Identify which cell holds the provided text, then report its [X, Y] central coordinate. 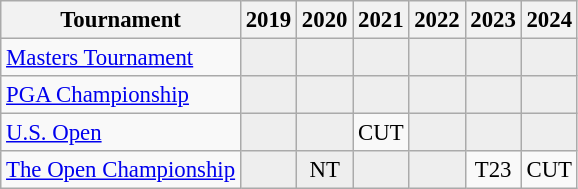
Masters Tournament [121, 58]
NT [325, 170]
2021 [381, 20]
2020 [325, 20]
2024 [549, 20]
The Open Championship [121, 170]
2022 [437, 20]
Tournament [121, 20]
2023 [493, 20]
T23 [493, 170]
2019 [268, 20]
U.S. Open [121, 133]
PGA Championship [121, 95]
